Scan for the cell matching the given text and deliver its (X, Y) coordinate at center. 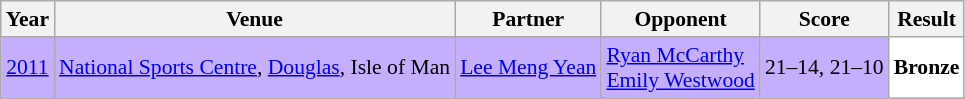
Partner (528, 19)
Lee Meng Yean (528, 68)
Result (927, 19)
Year (28, 19)
Score (824, 19)
Opponent (680, 19)
Ryan McCarthy Emily Westwood (680, 68)
21–14, 21–10 (824, 68)
Venue (254, 19)
2011 (28, 68)
National Sports Centre, Douglas, Isle of Man (254, 68)
Bronze (927, 68)
